For the text-containing cell, return its midpoint in [X, Y] coordinate format. 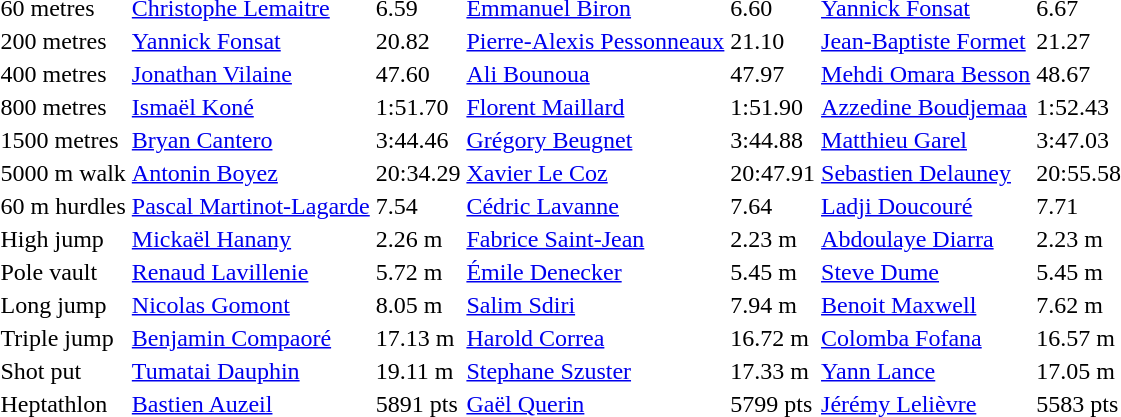
7.54 [418, 206]
Harold Correa [596, 338]
2.26 m [418, 239]
Azzedine Boudjemaa [926, 107]
Tumatai Dauphin [250, 371]
16.72 m [773, 338]
47.60 [418, 74]
Bryan Cantero [250, 140]
Mehdi Omara Besson [926, 74]
20.82 [418, 41]
Émile Denecker [596, 272]
Cédric Lavanne [596, 206]
20:47.91 [773, 173]
Ladji Doucouré [926, 206]
47.97 [773, 74]
7.94 m [773, 305]
Ismaël Koné [250, 107]
Antonin Boyez [250, 173]
Pascal Martinot-Lagarde [250, 206]
7.64 [773, 206]
17.33 m [773, 371]
17.13 m [418, 338]
5.72 m [418, 272]
Colomba Fofana [926, 338]
Yannick Fonsat [250, 41]
Benoit Maxwell [926, 305]
Matthieu Garel [926, 140]
Florent Maillard [596, 107]
Nicolas Gomont [250, 305]
21.10 [773, 41]
Sebastien Delauney [926, 173]
2.23 m [773, 239]
Ali Bounoua [596, 74]
1:51.70 [418, 107]
1:51.90 [773, 107]
3:44.88 [773, 140]
Renaud Lavillenie [250, 272]
Steve Dume [926, 272]
20:34.29 [418, 173]
Fabrice Saint-Jean [596, 239]
5.45 m [773, 272]
Salim Sdiri [596, 305]
Pierre-Alexis Pessonneaux [596, 41]
Xavier Le Coz [596, 173]
Stephane Szuster [596, 371]
8.05 m [418, 305]
Benjamin Compaoré [250, 338]
Jean-Baptiste Formet [926, 41]
3:44.46 [418, 140]
Yann Lance [926, 371]
Jonathan Vilaine [250, 74]
Grégory Beugnet [596, 140]
Mickaël Hanany [250, 239]
Abdoulaye Diarra [926, 239]
19.11 m [418, 371]
